Return [x, y] of the center of cell containing provided text 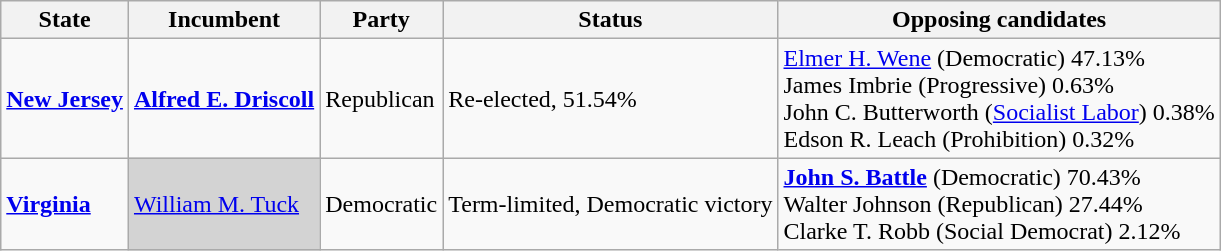
New Jersey [65, 98]
Elmer H. Wene (Democratic) 47.13% James Imbrie (Progressive) 0.63% John C. Butterworth (Socialist Labor) 0.38% Edson R. Leach (Prohibition) 0.32% [999, 98]
Status [610, 20]
Party [382, 20]
John S. Battle (Democratic) 70.43% Walter Johnson (Republican) 27.44% Clarke T. Robb (Social Democrat) 2.12% [999, 204]
Term-limited, Democratic victory [610, 204]
State [65, 20]
Democratic [382, 204]
Re-elected, 51.54% [610, 98]
Opposing candidates [999, 20]
Incumbent [224, 20]
Republican [382, 98]
Alfred E. Driscoll [224, 98]
William M. Tuck [224, 204]
Virginia [65, 204]
